Find where the given text appears and provide that cell's center as (x, y) coordinate. 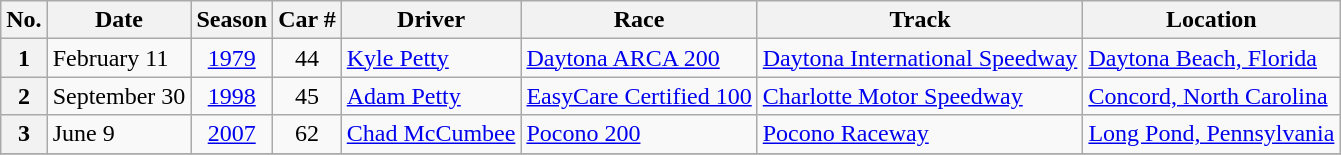
Location (1212, 20)
Chad McCumbee (431, 134)
Adam Petty (431, 96)
June 9 (119, 134)
No. (24, 20)
Daytona Beach, Florida (1212, 58)
Pocono 200 (639, 134)
Pocono Raceway (920, 134)
Kyle Petty (431, 58)
2007 (232, 134)
3 (24, 134)
February 11 (119, 58)
September 30 (119, 96)
Season (232, 20)
1 (24, 58)
Driver (431, 20)
Race (639, 20)
Charlotte Motor Speedway (920, 96)
45 (308, 96)
62 (308, 134)
Concord, North Carolina (1212, 96)
EasyCare Certified 100 (639, 96)
Daytona International Speedway (920, 58)
44 (308, 58)
Daytona ARCA 200 (639, 58)
1998 (232, 96)
1979 (232, 58)
2 (24, 96)
Track (920, 20)
Long Pond, Pennsylvania (1212, 134)
Date (119, 20)
Car # (308, 20)
